Locate the cell with the specified text and output its (x, y) center coordinate. 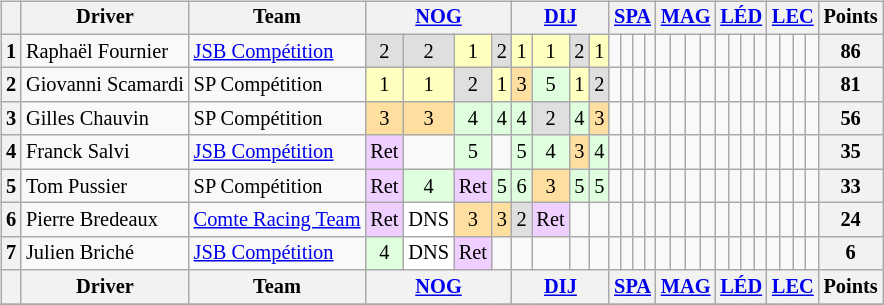
7 (11, 253)
35 (851, 152)
81 (851, 85)
33 (851, 186)
Gilles Chauvin (105, 119)
Franck Salvi (105, 152)
Comte Racing Team (278, 220)
86 (851, 51)
Pierre Bredeaux (105, 220)
Raphaël Fournier (105, 51)
Giovanni Scamardi (105, 85)
24 (851, 220)
56 (851, 119)
Tom Pussier (105, 186)
Julien Briché (105, 253)
